For the text-containing cell, return its midpoint in (X, Y) coordinate format. 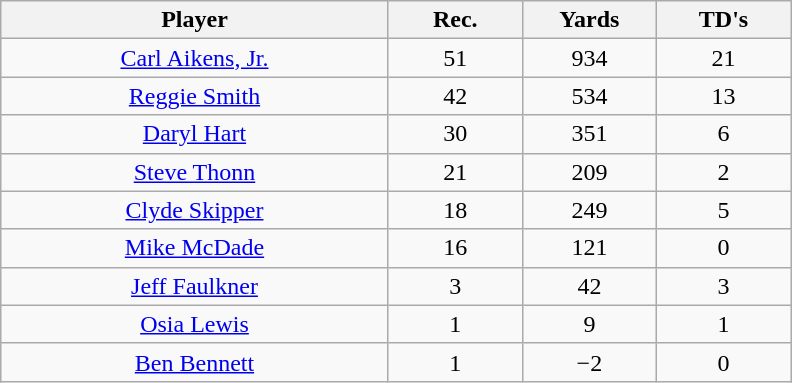
Ben Bennett (194, 362)
Daryl Hart (194, 134)
51 (455, 58)
Reggie Smith (194, 96)
Osia Lewis (194, 324)
TD's (723, 20)
121 (589, 248)
Jeff Faulkner (194, 286)
2 (723, 172)
Steve Thonn (194, 172)
5 (723, 210)
−2 (589, 362)
9 (589, 324)
Clyde Skipper (194, 210)
Yards (589, 20)
Carl Aikens, Jr. (194, 58)
351 (589, 134)
Rec. (455, 20)
18 (455, 210)
209 (589, 172)
534 (589, 96)
30 (455, 134)
6 (723, 134)
249 (589, 210)
13 (723, 96)
16 (455, 248)
Mike McDade (194, 248)
934 (589, 58)
Player (194, 20)
